For the text-containing cell, return its midpoint in (x, y) coordinate format. 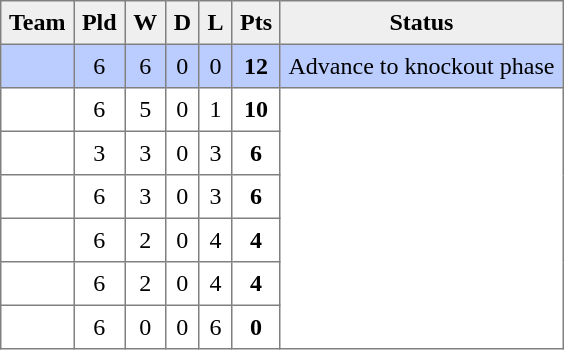
L (216, 23)
Team (38, 23)
Advance to knockout phase (421, 66)
W (145, 23)
10 (256, 110)
Pts (256, 23)
1 (216, 110)
Status (421, 23)
D (182, 23)
5 (145, 110)
Pld (100, 23)
12 (256, 66)
